Extract the (X, Y) coordinate from the center of the cell holding the provided text.  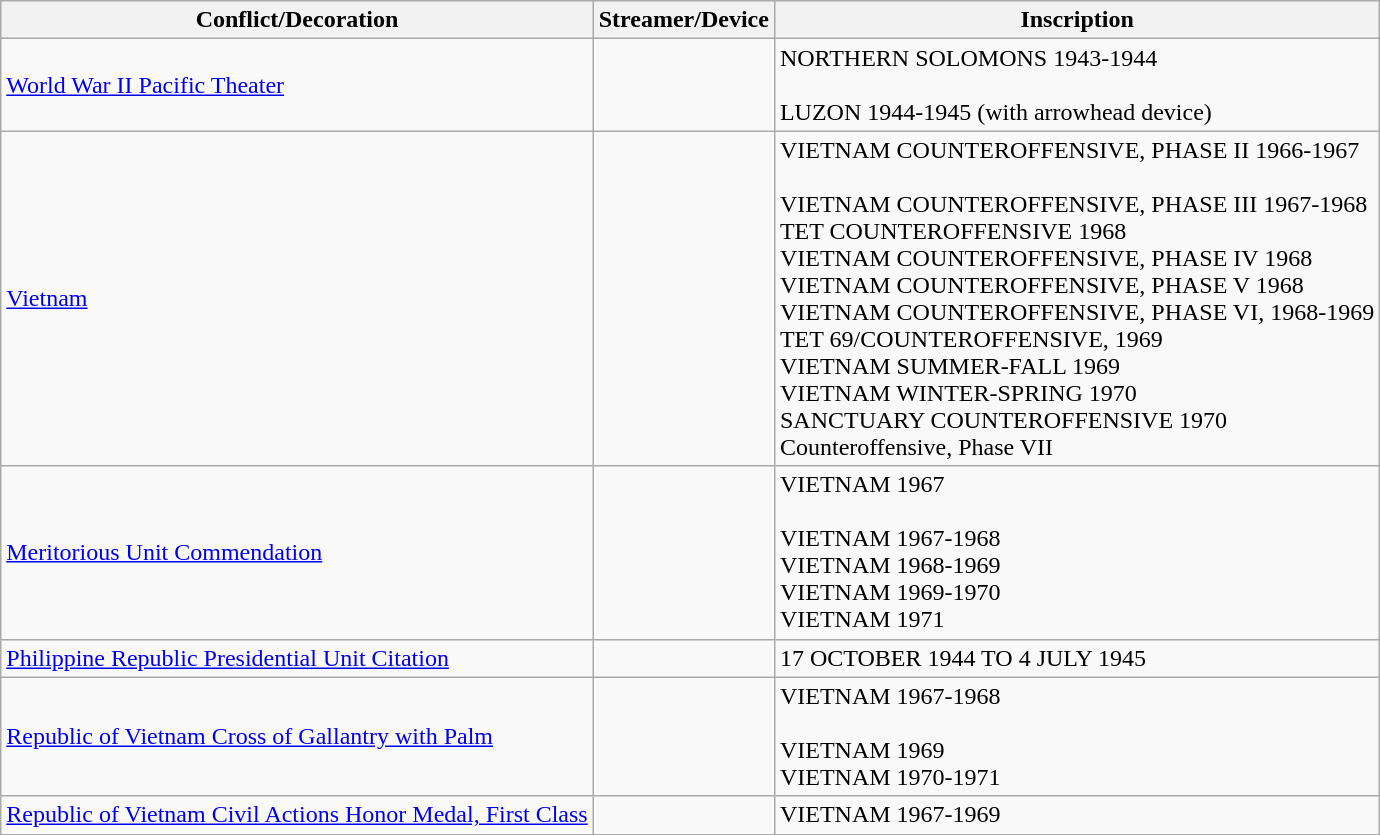
Inscription (1076, 20)
Conflict/Decoration (297, 20)
Philippine Republic Presidential Unit Citation (297, 658)
VIETNAM 1967-1969 (1076, 815)
Streamer/Device (684, 20)
World War II Pacific Theater (297, 85)
VIETNAM 1967-1968VIETNAM 1969 VIETNAM 1970-1971 (1076, 736)
Republic of Vietnam Civil Actions Honor Medal, First Class (297, 815)
Meritorious Unit Commendation (297, 552)
17 OCTOBER 1944 TO 4 JULY 1945 (1076, 658)
VIETNAM 1967VIETNAM 1967-1968 VIETNAM 1968-1969 VIETNAM 1969-1970 VIETNAM 1971 (1076, 552)
Vietnam (297, 298)
NORTHERN SOLOMONS 1943-1944LUZON 1944-1945 (with arrowhead device) (1076, 85)
Republic of Vietnam Cross of Gallantry with Palm (297, 736)
